Return (X, Y) of the center of cell containing provided text 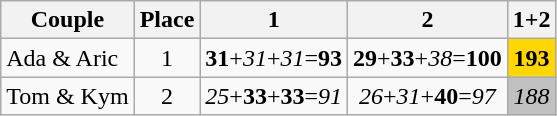
26+31+40=97 (428, 96)
1+2 (532, 20)
25+33+33=91 (274, 96)
193 (532, 58)
29+33+38=100 (428, 58)
188 (532, 96)
31+31+31=93 (274, 58)
Couple (68, 20)
Tom & Kym (68, 96)
Ada & Aric (68, 58)
Place (167, 20)
